Pinpoint the cell where the given text exists, returning its [X, Y] midpoint coordinate. 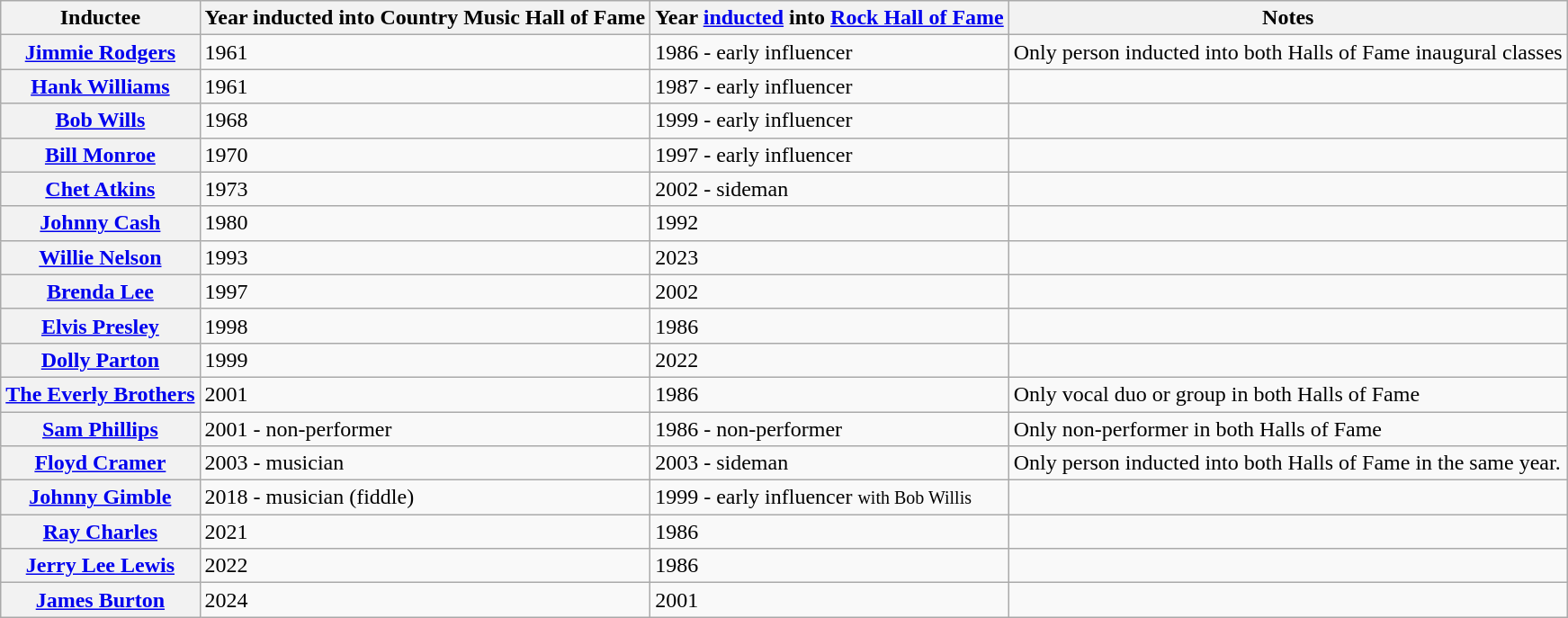
Chet Atkins [101, 189]
James Burton [101, 600]
2002 [829, 291]
Ray Charles [101, 532]
Johnny Gimble [101, 497]
Year inducted into Rock Hall of Fame [829, 18]
Johnny Cash [101, 223]
2024 [425, 600]
2023 [829, 257]
Sam Phillips [101, 429]
1999 - early influencer with Bob Willis [829, 497]
Jimmie Rodgers [101, 52]
1992 [829, 223]
1999 [425, 360]
1993 [425, 257]
Only non-performer in both Halls of Fame [1288, 429]
1986 - non-performer [829, 429]
2021 [425, 532]
Brenda Lee [101, 291]
1973 [425, 189]
Hank Williams [101, 86]
The Everly Brothers [101, 394]
1970 [425, 155]
Only person inducted into both Halls of Fame inaugural classes [1288, 52]
Year inducted into Country Music Hall of Fame [425, 18]
Bill Monroe [101, 155]
Jerry Lee Lewis [101, 566]
1980 [425, 223]
2003 - musician [425, 463]
1987 - early influencer [829, 86]
2003 - sideman [829, 463]
1986 - early influencer [829, 52]
1998 [425, 326]
2001 - non-performer [425, 429]
2018 - musician (fiddle) [425, 497]
2002 - sideman [829, 189]
Inductee [101, 18]
1997 - early influencer [829, 155]
1999 - early influencer [829, 121]
Only vocal duo or group in both Halls of Fame [1288, 394]
Bob Wills [101, 121]
Notes [1288, 18]
1997 [425, 291]
Only person inducted into both Halls of Fame in the same year. [1288, 463]
Elvis Presley [101, 326]
1968 [425, 121]
Floyd Cramer [101, 463]
Dolly Parton [101, 360]
Willie Nelson [101, 257]
